Capture the cell that displays the provided text and extract its [x, y] central coordinate. 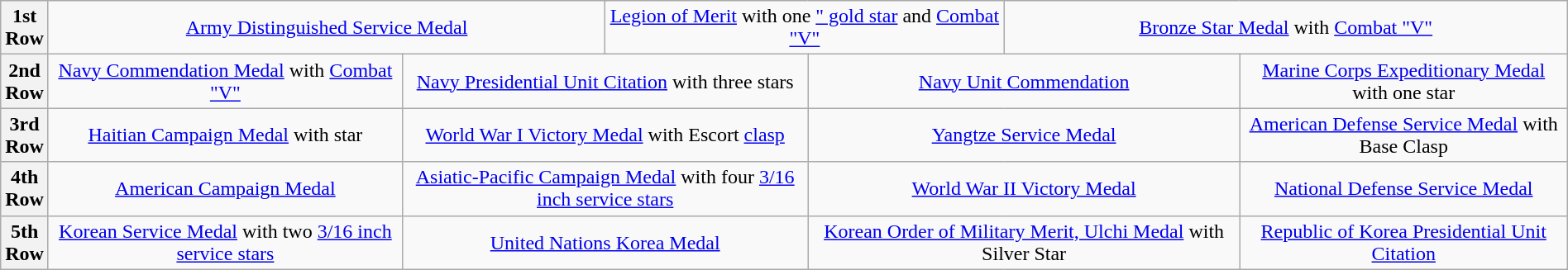
National Defense Service Medal [1403, 188]
4thRow [25, 188]
American Campaign Medal [225, 188]
Navy Commendation Medal with Combat "V" [225, 81]
Yangtze Service Medal [1024, 135]
2ndRow [25, 81]
Asiatic-Pacific Campaign Medal with four 3/16 inch service stars [605, 188]
American Defense Service Medal with Base Clasp [1403, 135]
3rdRow [25, 135]
United Nations Korea Medal [605, 243]
World War II Victory Medal [1024, 188]
1stRow [25, 28]
Army Distinguished Service Medal [326, 28]
5thRow [25, 243]
Bronze Star Medal with Combat "V" [1285, 28]
Korean Service Medal with two 3/16 inch service stars [225, 243]
Navy Presidential Unit Citation with three stars [605, 81]
Marine Corps Expeditionary Medal with one star [1403, 81]
Legion of Merit with one " gold star and Combat "V" [805, 28]
Korean Order of Military Merit, Ulchi Medal with Silver Star [1024, 243]
Navy Unit Commendation [1024, 81]
Haitian Campaign Medal with star [225, 135]
World War I Victory Medal with Escort clasp [605, 135]
Republic of Korea Presidential Unit Citation [1403, 243]
